From the cell containing the given text, extract its center point as [X, Y] coordinate. 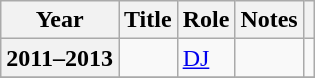
DJ [206, 58]
Year [60, 20]
Notes [269, 20]
Role [206, 20]
2011–2013 [60, 58]
Title [148, 20]
